For the text-containing cell, return its midpoint in (x, y) coordinate format. 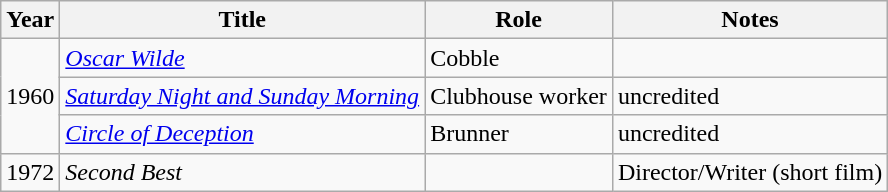
Second Best (242, 172)
1960 (30, 96)
1972 (30, 172)
Cobble (519, 58)
Notes (750, 20)
Role (519, 20)
Year (30, 20)
Oscar Wilde (242, 58)
Director/Writer (short film) (750, 172)
Clubhouse worker (519, 96)
Circle of Deception (242, 134)
Title (242, 20)
Brunner (519, 134)
Saturday Night and Sunday Morning (242, 96)
